Provide the [X, Y] coordinate of the cell's center where the given text is located.  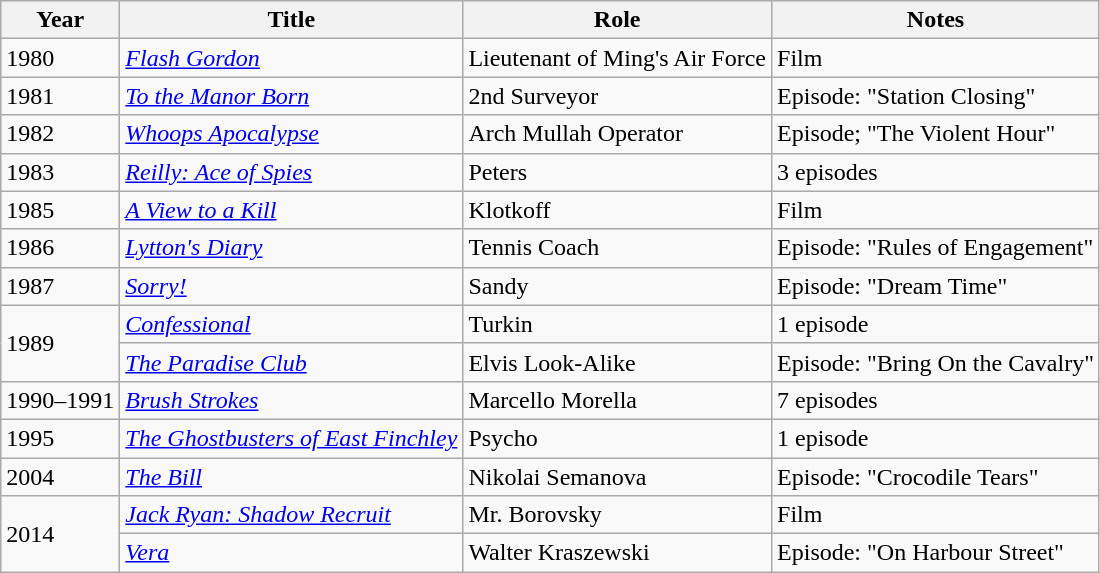
1989 [60, 343]
Year [60, 20]
Lieutenant of Ming's Air Force [618, 58]
Role [618, 20]
Mr. Borovsky [618, 515]
2nd Surveyor [618, 96]
Reilly: Ace of Spies [292, 172]
The Paradise Club [292, 362]
The Ghostbusters of East Finchley [292, 438]
Marcello Morella [618, 400]
Sorry! [292, 286]
2014 [60, 534]
1987 [60, 286]
Vera [292, 553]
1982 [60, 134]
1981 [60, 96]
Walter Kraszewski [618, 553]
1983 [60, 172]
1985 [60, 210]
Confessional [292, 324]
Klotkoff [618, 210]
Peters [618, 172]
1986 [60, 248]
Arch Mullah Operator [618, 134]
1990–1991 [60, 400]
1980 [60, 58]
A View to a Kill [292, 210]
Brush Strokes [292, 400]
Tennis Coach [618, 248]
Notes [936, 20]
Jack Ryan: Shadow Recruit [292, 515]
Flash Gordon [292, 58]
Whoops Apocalypse [292, 134]
Title [292, 20]
Sandy [618, 286]
Episode: "On Harbour Street" [936, 553]
Nikolai Semanova [618, 477]
7 episodes [936, 400]
2004 [60, 477]
Episode: "Rules of Engagement" [936, 248]
Elvis Look-Alike [618, 362]
Lytton's Diary [292, 248]
1995 [60, 438]
Episode: "Crocodile Tears" [936, 477]
To the Manor Born [292, 96]
Turkin [618, 324]
Psycho [618, 438]
The Bill [292, 477]
Episode: "Dream Time" [936, 286]
Episode; "The Violent Hour" [936, 134]
Episode: "Bring On the Cavalry" [936, 362]
Episode: "Station Closing" [936, 96]
3 episodes [936, 172]
